From the cell containing the given text, extract its center point as [X, Y] coordinate. 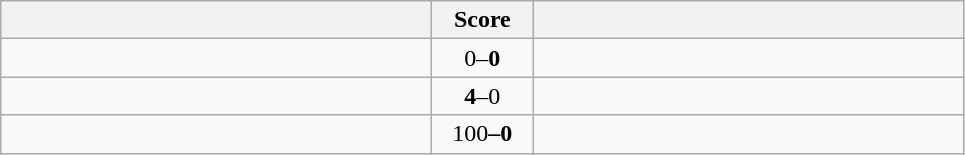
Score [482, 20]
0–0 [482, 58]
100–0 [482, 134]
4–0 [482, 96]
